Return the (x, y) coordinate for the center point of the cell that contains the specified text.  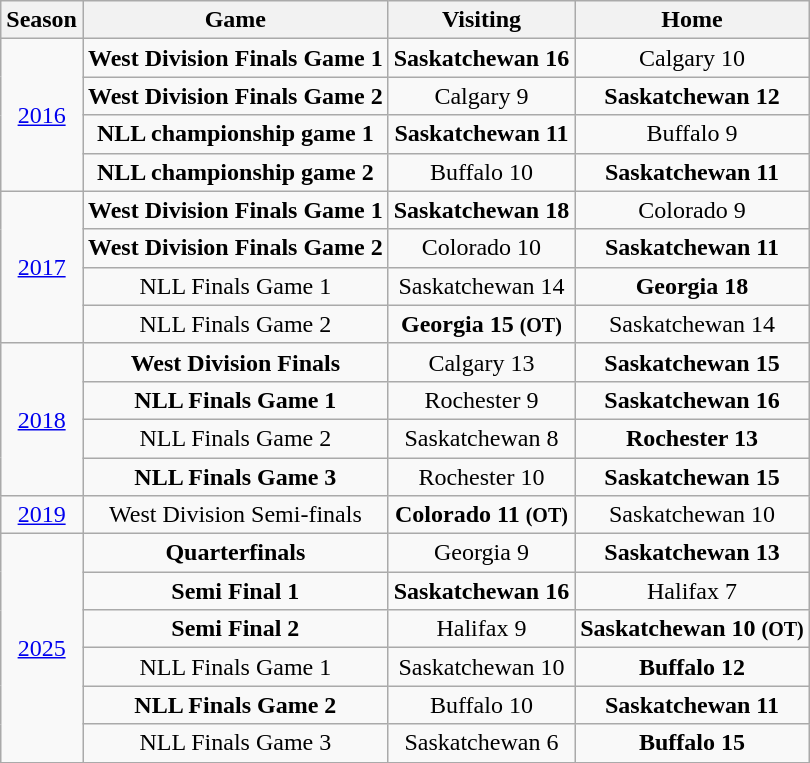
Visiting (481, 20)
Rochester 10 (481, 477)
Halifax 9 (481, 629)
Buffalo 9 (692, 134)
Saskatchewan 18 (481, 210)
Colorado 10 (481, 248)
Georgia 18 (692, 286)
West Division Semi-finals (235, 515)
Saskatchewan 10 (OT) (692, 629)
Buffalo 15 (692, 743)
Semi Final 2 (235, 629)
Quarterfinals (235, 553)
Calgary 13 (481, 362)
Game (235, 20)
Buffalo 12 (692, 667)
Saskatchewan 8 (481, 438)
Halifax 7 (692, 591)
Colorado 9 (692, 210)
NLL championship game 2 (235, 172)
Colorado 11 (OT) (481, 515)
Home (692, 20)
Saskatchewan 13 (692, 553)
NLL championship game 1 (235, 134)
West Division Finals (235, 362)
Georgia 9 (481, 553)
2018 (42, 419)
2016 (42, 115)
2025 (42, 648)
Semi Final 1 (235, 591)
Rochester 9 (481, 400)
Saskatchewan 12 (692, 96)
Rochester 13 (692, 438)
Georgia 15 (OT) (481, 324)
2017 (42, 267)
Saskatchewan 6 (481, 743)
Calgary 10 (692, 58)
2019 (42, 515)
Calgary 9 (481, 96)
Season (42, 20)
